Return (X, Y) of the center of cell containing provided text 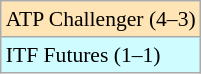
ATP Challenger (4–3) (101, 19)
ITF Futures (1–1) (101, 55)
